Extract the (x, y) coordinate from the center of the cell holding the provided text.  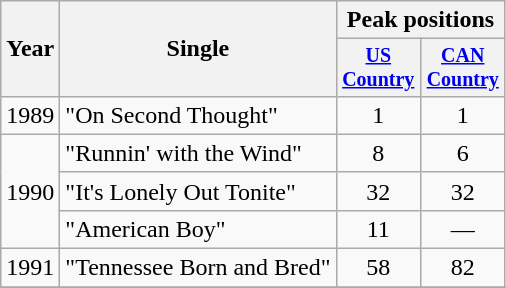
"American Boy" (198, 229)
58 (378, 268)
1989 (30, 115)
"Tennessee Born and Bred" (198, 268)
82 (463, 268)
1990 (30, 191)
"It's Lonely Out Tonite" (198, 191)
Year (30, 49)
11 (378, 229)
"On Second Thought" (198, 115)
US Country (378, 68)
Single (198, 49)
6 (463, 153)
Peak positions (420, 20)
1991 (30, 268)
CAN Country (463, 68)
8 (378, 153)
— (463, 229)
"Runnin' with the Wind" (198, 153)
